Determine the (x, y) coordinate at the center of the cell enclosing the given text.  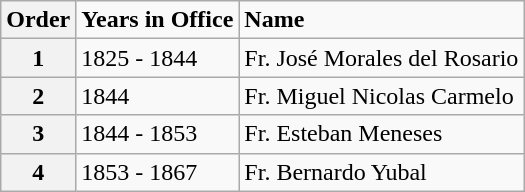
Fr. Esteban Meneses (382, 134)
3 (38, 134)
1853 - 1867 (158, 172)
Fr. Miguel Nicolas Carmelo (382, 96)
1825 - 1844 (158, 58)
Fr. José Morales del Rosario (382, 58)
1 (38, 58)
Years in Office (158, 20)
4 (38, 172)
Order (38, 20)
1844 - 1853 (158, 134)
2 (38, 96)
1844 (158, 96)
Name (382, 20)
Fr. Bernardo Yubal (382, 172)
